For the text-containing cell, return its midpoint in [x, y] coordinate format. 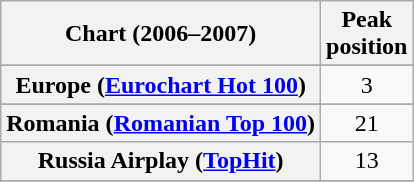
Chart (2006–2007) [161, 34]
Europe (Eurochart Hot 100) [161, 85]
Romania (Romanian Top 100) [161, 123]
21 [367, 123]
13 [367, 161]
Peakposition [367, 34]
3 [367, 85]
Russia Airplay (TopHit) [161, 161]
